Capture the cell that displays the provided text and extract its (x, y) central coordinate. 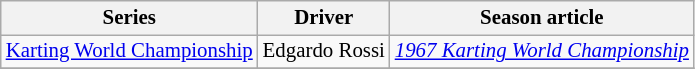
Edgardo Rossi (324, 51)
Season article (542, 18)
Karting World Championship (130, 51)
Driver (324, 18)
Series (130, 18)
1967 Karting World Championship (542, 51)
